Search for the cell housing the specified text and yield its [x, y] center coordinate. 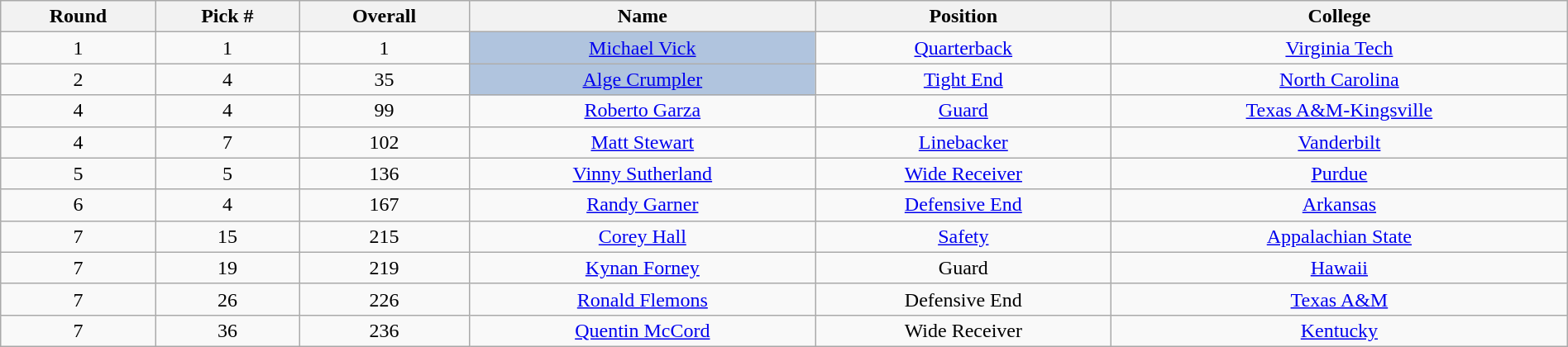
Arkansas [1340, 205]
Quentin McCord [643, 330]
26 [227, 299]
36 [227, 330]
Corey Hall [643, 236]
College [1340, 17]
236 [385, 330]
Texas A&M [1340, 299]
102 [385, 142]
Ronald Flemons [643, 299]
Matt Stewart [643, 142]
Tight End [963, 79]
Kynan Forney [643, 268]
Michael Vick [643, 48]
North Carolina [1340, 79]
Vanderbilt [1340, 142]
Pick # [227, 17]
Vinny Sutherland [643, 173]
Safety [963, 236]
219 [385, 268]
2 [78, 79]
Quarterback [963, 48]
Virginia Tech [1340, 48]
Randy Garner [643, 205]
6 [78, 205]
15 [227, 236]
35 [385, 79]
Appalachian State [1340, 236]
136 [385, 173]
19 [227, 268]
215 [385, 236]
167 [385, 205]
Roberto Garza [643, 111]
Texas A&M-Kingsville [1340, 111]
Position [963, 17]
Kentucky [1340, 330]
Name [643, 17]
Purdue [1340, 173]
Alge Crumpler [643, 79]
Linebacker [963, 142]
226 [385, 299]
Round [78, 17]
99 [385, 111]
Overall [385, 17]
Hawaii [1340, 268]
